Determine the (x, y) coordinate at the center of the cell enclosing the given text.  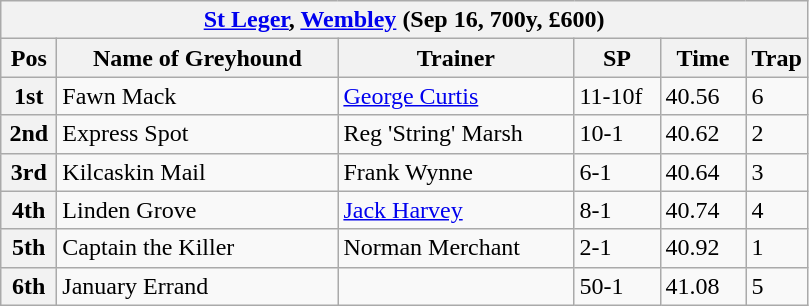
Norman Merchant (456, 248)
Pos (29, 58)
Kilcaskin Mail (198, 172)
Reg 'String' Marsh (456, 134)
40.56 (703, 96)
40.92 (703, 248)
3rd (29, 172)
2nd (29, 134)
6 (776, 96)
6th (29, 286)
40.62 (703, 134)
Frank Wynne (456, 172)
Trap (776, 58)
Trainer (456, 58)
Name of Greyhound (198, 58)
Time (703, 58)
50-1 (617, 286)
2-1 (617, 248)
Express Spot (198, 134)
4th (29, 210)
4 (776, 210)
10-1 (617, 134)
5th (29, 248)
Linden Grove (198, 210)
George Curtis (456, 96)
8-1 (617, 210)
1st (29, 96)
1 (776, 248)
3 (776, 172)
5 (776, 286)
January Errand (198, 286)
11-10f (617, 96)
40.74 (703, 210)
Jack Harvey (456, 210)
2 (776, 134)
Fawn Mack (198, 96)
Captain the Killer (198, 248)
40.64 (703, 172)
41.08 (703, 286)
St Leger, Wembley (Sep 16, 700y, £600) (404, 20)
SP (617, 58)
6-1 (617, 172)
